Extract the (X, Y) coordinate from the center of the cell holding the provided text.  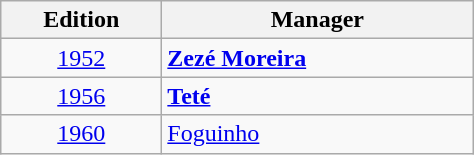
Zezé Moreira (318, 58)
1960 (82, 134)
Teté (318, 96)
Edition (82, 20)
Manager (318, 20)
1952 (82, 58)
Foguinho (318, 134)
1956 (82, 96)
